Determine the [x, y] coordinate at the center of the cell enclosing the given text.  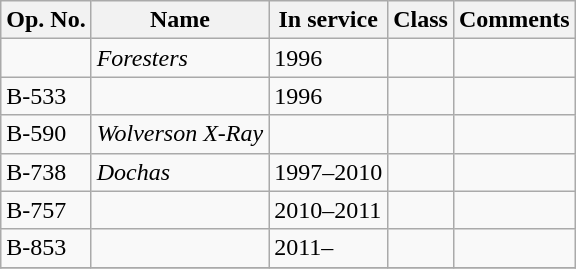
Comments [514, 20]
Op. No. [46, 20]
2010–2011 [328, 210]
Name [180, 20]
B-757 [46, 210]
B-590 [46, 134]
In service [328, 20]
Foresters [180, 58]
B-738 [46, 172]
Class [421, 20]
2011– [328, 248]
Wolverson X-Ray [180, 134]
B-853 [46, 248]
1997–2010 [328, 172]
Dochas [180, 172]
B-533 [46, 96]
